For the text-containing cell, return its midpoint in (X, Y) coordinate format. 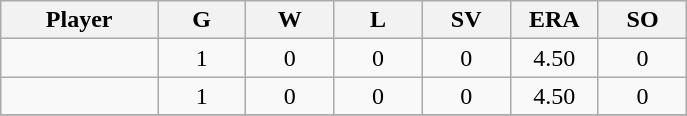
Player (80, 20)
SO (642, 20)
W (290, 20)
ERA (554, 20)
SV (466, 20)
G (202, 20)
L (378, 20)
